Detect which cell encompasses the target text, then output its [X, Y] center coordinate. 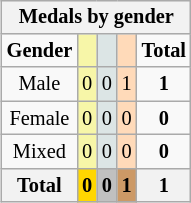
Medals by gender [96, 17]
Female [40, 118]
Mixed [40, 152]
Gender [40, 51]
Male [40, 84]
